Identify which cell holds the provided text, then report its (X, Y) central coordinate. 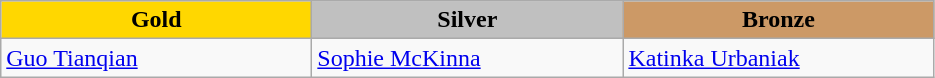
Guo Tianqian (156, 58)
Silver (468, 20)
Bronze (778, 20)
Katinka Urbaniak (778, 58)
Sophie McKinna (468, 58)
Gold (156, 20)
